Capture the cell that displays the provided text and extract its [x, y] central coordinate. 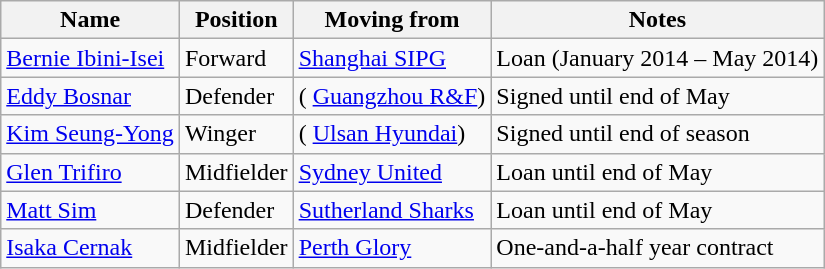
Position [236, 20]
Shanghai SIPG [392, 58]
Eddy Bosnar [90, 96]
Sutherland Sharks [392, 210]
Loan (January 2014 – May 2014) [658, 58]
Isaka Cernak [90, 248]
Moving from [392, 20]
Glen Trifiro [90, 172]
( Guangzhou R&F) [392, 96]
Sydney United [392, 172]
Name [90, 20]
Winger [236, 134]
Forward [236, 58]
Perth Glory [392, 248]
Signed until end of season [658, 134]
One-and-a-half year contract [658, 248]
Bernie Ibini-Isei [90, 58]
Signed until end of May [658, 96]
Matt Sim [90, 210]
Kim Seung-Yong [90, 134]
( Ulsan Hyundai) [392, 134]
Notes [658, 20]
